Identify which cell holds the provided text, then report its (x, y) central coordinate. 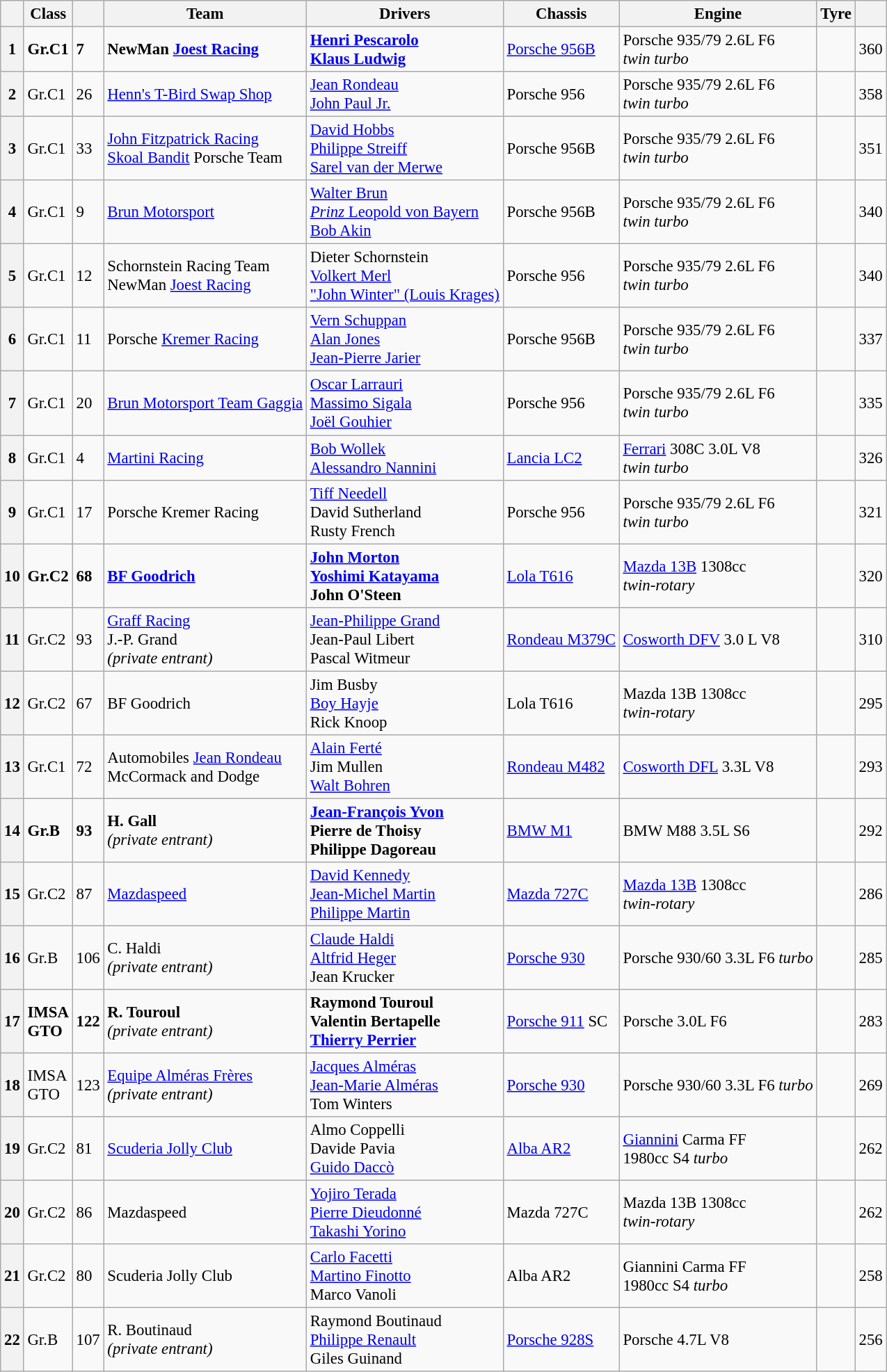
Porsche 4.7L V8 (718, 1340)
Carlo Facetti Martino Finotto Marco Vanoli (405, 1276)
2 (13, 95)
81 (88, 1149)
293 (871, 767)
Cosworth DFL 3.3L V8 (718, 767)
Equipe Alméras Frères (private entrant) (205, 1086)
Chassis (561, 14)
337 (871, 339)
Porsche 3.0L F6 (718, 1022)
Brun Motorsport Team Gaggia (205, 403)
Lancia LC2 (561, 458)
Rondeau M379C (561, 639)
Bob Wollek Alessandro Nannini (405, 458)
5 (13, 276)
21 (13, 1276)
16 (13, 958)
Oscar Larrauri Massimo Sigala Joël Gouhier (405, 403)
26 (88, 95)
Rondeau M482 (561, 767)
123 (88, 1086)
R. Touroul(private entrant) (205, 1022)
258 (871, 1276)
15 (13, 894)
19 (13, 1149)
67 (88, 703)
Henn's T-Bird Swap Shop (205, 95)
NewMan Joest Racing (205, 50)
Tyre (836, 14)
Raymond Touroul Valentin Bertapelle Thierry Perrier (405, 1022)
C. Haldi(private entrant) (205, 958)
Raymond Boutinaud Philippe Renault Giles Guinand (405, 1340)
Vern Schuppan Alan Jones Jean-Pierre Jarier (405, 339)
8 (13, 458)
358 (871, 95)
David Hobbs Philippe Streiff Sarel van der Merwe (405, 149)
269 (871, 1086)
86 (88, 1213)
3 (13, 149)
Ferrari 308C 3.0L V8twin turbo (718, 458)
256 (871, 1340)
Jean-Philippe Grand Jean-Paul Libert Pascal Witmeur (405, 639)
360 (871, 50)
286 (871, 894)
80 (88, 1276)
1 (13, 50)
John Fitzpatrick Racing Skoal Bandit Porsche Team (205, 149)
22 (13, 1340)
Cosworth DFV 3.0 L V8 (718, 639)
Class (48, 14)
R. Boutinaud(private entrant) (205, 1340)
18 (13, 1086)
285 (871, 958)
106 (88, 958)
Automobiles Jean Rondeau McCormack and Dodge (205, 767)
Engine (718, 14)
68 (88, 576)
Alain Ferté Jim Mullen Walt Bohren (405, 767)
6 (13, 339)
Porsche 928S (561, 1340)
Schornstein Racing Team NewMan Joest Racing (205, 276)
310 (871, 639)
Brun Motorsport (205, 212)
33 (88, 149)
Tiff Needell David Sutherland Rusty French (405, 512)
Almo Coppelli Davide Pavia Guido Daccò (405, 1149)
335 (871, 403)
321 (871, 512)
David Kennedy Jean-Michel Martin Philippe Martin (405, 894)
283 (871, 1022)
Martini Racing (205, 458)
BMW M1 (561, 830)
H. Gall(private entrant) (205, 830)
72 (88, 767)
Walter Brun Prinz Leopold von Bayern Bob Akin (405, 212)
13 (13, 767)
Jean-François Yvon Pierre de Thoisy Philippe Dagoreau (405, 830)
295 (871, 703)
Jean Rondeau John Paul Jr. (405, 95)
Jim Busby Boy Hayje Rick Knoop (405, 703)
BMW M88 3.5L S6 (718, 830)
351 (871, 149)
Claude Haldi Altfrid Heger Jean Krucker (405, 958)
326 (871, 458)
107 (88, 1340)
10 (13, 576)
292 (871, 830)
14 (13, 830)
Team (205, 14)
Graff Racing J.-P. Grand(private entrant) (205, 639)
John Morton Yoshimi Katayama John O'Steen (405, 576)
Drivers (405, 14)
Yojiro Terada Pierre Dieudonné Takashi Yorino (405, 1213)
Henri Pescarolo Klaus Ludwig (405, 50)
Jacques Alméras Jean-Marie Alméras Tom Winters (405, 1086)
87 (88, 894)
Dieter Schornstein Volkert Merl "John Winter" (Louis Krages) (405, 276)
122 (88, 1022)
Porsche 911 SC (561, 1022)
320 (871, 576)
